Scan for the cell matching the given text and deliver its [x, y] coordinate at center. 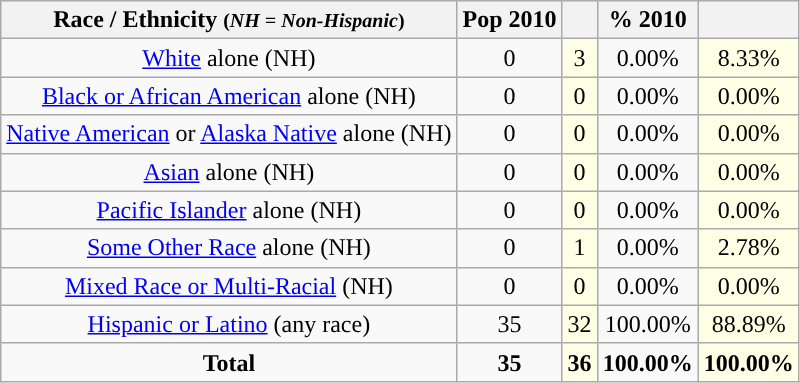
% 2010 [648, 20]
88.89% [748, 324]
Black or African American alone (NH) [229, 96]
8.33% [748, 58]
32 [580, 324]
3 [580, 58]
Some Other Race alone (NH) [229, 248]
Pacific Islander alone (NH) [229, 210]
Asian alone (NH) [229, 172]
Native American or Alaska Native alone (NH) [229, 134]
Total [229, 362]
White alone (NH) [229, 58]
Pop 2010 [510, 20]
Mixed Race or Multi-Racial (NH) [229, 286]
1 [580, 248]
2.78% [748, 248]
Hispanic or Latino (any race) [229, 324]
36 [580, 362]
Race / Ethnicity (NH = Non-Hispanic) [229, 20]
